Search for the cell housing the specified text and yield its (x, y) center coordinate. 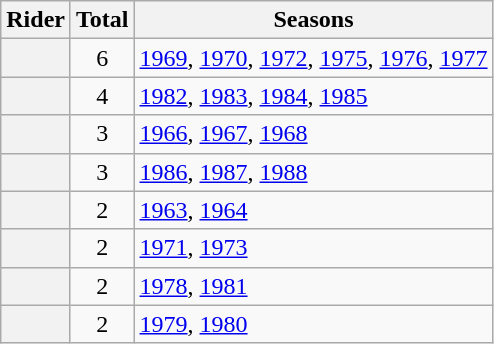
1963, 1964 (314, 210)
1966, 1967, 1968 (314, 134)
1969, 1970, 1972, 1975, 1976, 1977 (314, 58)
Seasons (314, 20)
1978, 1981 (314, 286)
1971, 1973 (314, 248)
1979, 1980 (314, 324)
Total (102, 20)
1986, 1987, 1988 (314, 172)
1982, 1983, 1984, 1985 (314, 96)
Rider (36, 20)
4 (102, 96)
6 (102, 58)
